Find where the given text appears and provide that cell's center as [X, Y] coordinate. 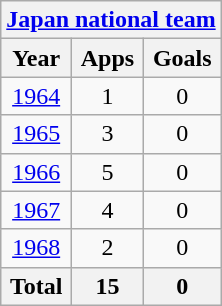
Japan national team [111, 20]
1967 [36, 210]
4 [108, 210]
1965 [36, 134]
1966 [36, 172]
1968 [36, 248]
3 [108, 134]
Total [36, 286]
Apps [108, 58]
Year [36, 58]
Goals [182, 58]
15 [108, 286]
1 [108, 96]
5 [108, 172]
1964 [36, 96]
2 [108, 248]
